Search for the cell housing the specified text and yield its [x, y] center coordinate. 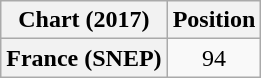
France (SNEP) [84, 58]
Chart (2017) [84, 20]
Position [214, 20]
94 [214, 58]
